Identify which cell holds the provided text, then report its [X, Y] central coordinate. 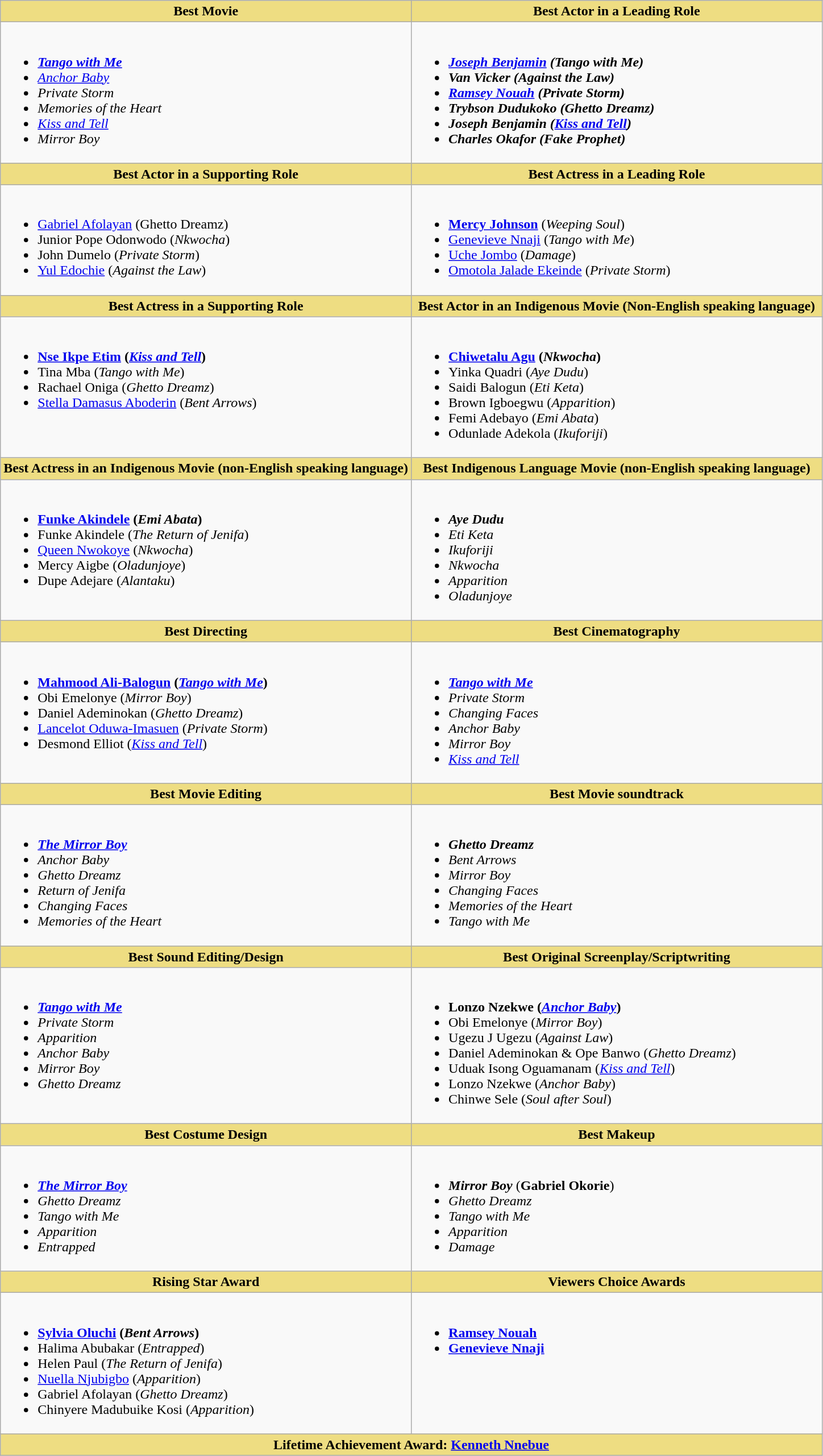
Best Actress in an Indigenous Movie (non-English speaking language) [206, 468]
The Mirror BoyAnchor BabyGhetto DreamzReturn of JenifaChanging FacesMemories of the Heart [206, 875]
Mercy Johnson (Weeping Soul)Genevieve Nnaji (Tango with Me)Uche Jombo (Damage)Omotola Jalade Ekeinde (Private Storm) [617, 240]
The Mirror BoyGhetto DreamzTango with MeApparitionEntrapped [206, 1209]
Mirror Boy (Gabriel Okorie)Ghetto DreamzTango with MeApparitionDamage [617, 1209]
Ghetto DreamzBent ArrowsMirror BoyChanging FacesMemories of the HeartTango with Me [617, 875]
Best Costume Design [206, 1135]
Best Directing [206, 631]
Viewers Choice Awards [617, 1282]
Best Actress in a Supporting Role [206, 306]
Best Cinematography [617, 631]
Funke Akindele (Emi Abata)Funke Akindele (The Return of Jenifa)Queen Nwokoye (Nkwocha)Mercy Aigbe (Oladunjoye)Dupe Adejare (Alantaku) [206, 550]
Best Actor in a Leading Role [617, 11]
Best Movie soundtrack [617, 794]
Best Movie Editing [206, 794]
Chiwetalu Agu (Nkwocha)Yinka Quadri (Aye Dudu)Saidi Balogun (Eti Keta)Brown Igboegwu (Apparition)Femi Adebayo (Emi Abata)Odunlade Adekola (Ikuforiji) [617, 387]
Rising Star Award [206, 1282]
Best Actor in a Supporting Role [206, 174]
Best Actor in an Indigenous Movie (Non-English speaking language) [617, 306]
Lifetime Achievement Award: Kenneth Nnebue [411, 1445]
Aye DuduEti KetaIkuforijiNkwochaApparitionOladunjoye [617, 550]
Best Movie [206, 11]
Best Makeup [617, 1135]
Tango with MePrivate StormApparitionAnchor BabyMirror BoyGhetto Dreamz [206, 1046]
Tango with MeAnchor BabyPrivate StormMemories of the HeartKiss and TellMirror Boy [206, 93]
Best Actress in a Leading Role [617, 174]
Gabriel Afolayan (Ghetto Dreamz)Junior Pope Odonwodo (Nkwocha)John Dumelo (Private Storm)Yul Edochie (Against the Law) [206, 240]
Ramsey NouahGenevieve Nnaji [617, 1363]
Nse Ikpe Etim (Kiss and Tell)Tina Mba (Tango with Me)Rachael Oniga (Ghetto Dreamz)Stella Damasus Aboderin (Bent Arrows) [206, 387]
Best Sound Editing/Design [206, 957]
Best Original Screenplay/Scriptwriting [617, 957]
Best Indigenous Language Movie (non-English speaking language) [617, 468]
Tango with MePrivate StormChanging FacesAnchor BabyMirror BoyKiss and Tell [617, 712]
